Capture the cell that displays the provided text and extract its [X, Y] central coordinate. 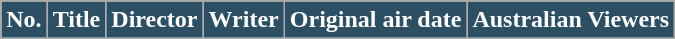
Director [154, 20]
Australian Viewers [571, 20]
Original air date [376, 20]
Title [76, 20]
No. [24, 20]
Writer [244, 20]
